Pinpoint the cell where the given text exists, returning its [x, y] midpoint coordinate. 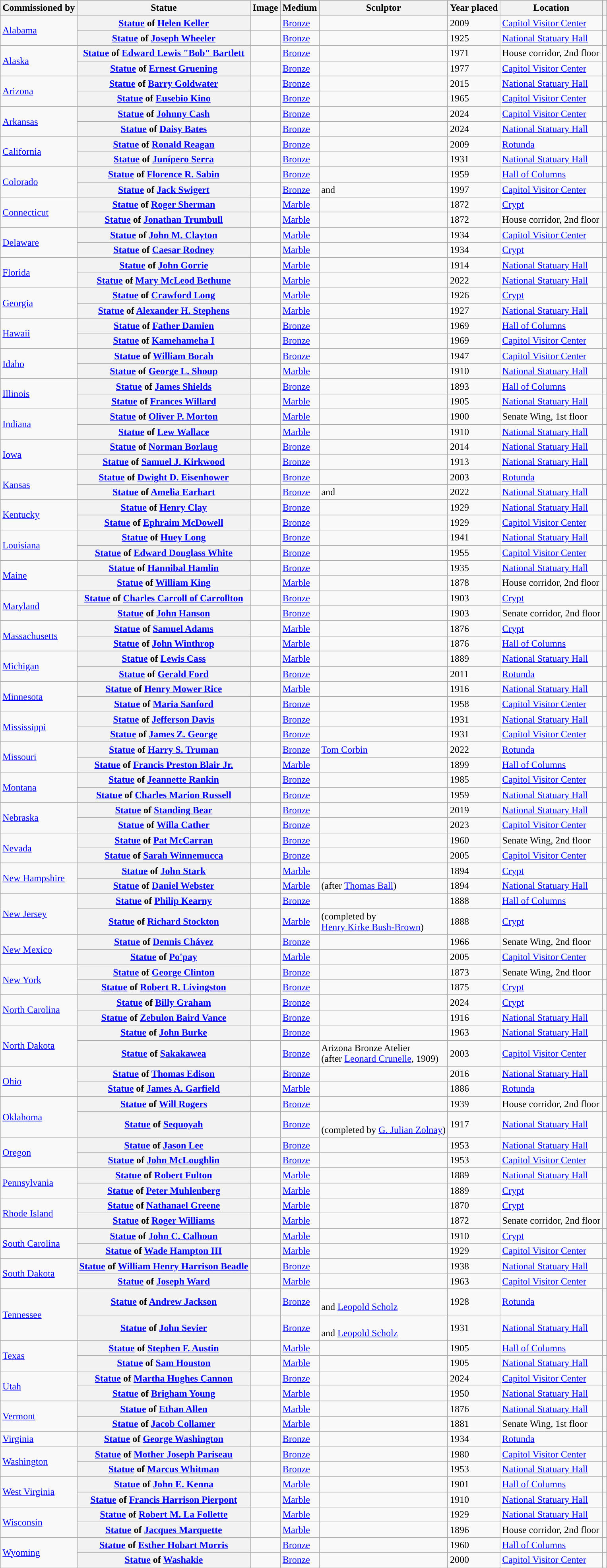
Statue of Junípero Serra [164, 159]
Arkansas [39, 121]
Statue of George Washington [164, 1439]
(after Thomas Ball) [384, 886]
Statue of Joseph Ward [164, 1281]
Massachusetts [39, 636]
1935 [474, 568]
Hawaii [39, 333]
Vermont [39, 1416]
1900 [474, 416]
Statue of William Henry Harrison Beadle [164, 1266]
Statue of Hannibal Hamlin [164, 568]
Pennsylvania [39, 1183]
Image [266, 8]
Wisconsin [39, 1522]
Maryland [39, 606]
Statue of Pat McCarran [164, 840]
New Mexico [39, 950]
Utah [39, 1386]
Statue of Standing Bear [164, 810]
Statue of Norman Borlaug [164, 447]
Rhode Island [39, 1213]
Statue of Andrew Jackson [164, 1302]
1947 [474, 356]
Illinois [39, 394]
Oregon [39, 1152]
Statue of Mary McLeod Bethune [164, 280]
Statue of Mother Joseph Pariseau [164, 1454]
Statue of Sakakawea [164, 1053]
Statue [164, 8]
Statue of Jefferson Davis [164, 719]
2019 [474, 810]
Statue of John Sevier [164, 1327]
1927 [474, 311]
Michigan [39, 666]
Statue of Oliver P. Morton [164, 416]
Sculptor [384, 8]
Statue of Florence R. Sabin [164, 174]
1997 [474, 190]
Statue of Jeannette Rankin [164, 780]
Statue of Philip Kearny [164, 901]
Statue of Johnny Cash [164, 114]
Statue of John C. Calhoun [164, 1236]
2016 [474, 1074]
1886 [474, 1089]
Georgia [39, 303]
1925 [474, 38]
Statue of John Stark [164, 870]
Statue of Thomas Edison [164, 1074]
2000 [474, 1560]
Connecticut [39, 212]
Statue of Willa Cather [164, 825]
California [39, 152]
1966 [474, 942]
Statue of Martha Hughes Cannon [164, 1378]
1977 [474, 68]
Statue of Samuel Adams [164, 628]
Statue of George Clinton [164, 972]
Statue of Dennis Chávez [164, 942]
Missouri [39, 757]
1901 [474, 1484]
Statue of Huey Long [164, 538]
Virginia [39, 1439]
South Dakota [39, 1274]
1938 [474, 1266]
Washington [39, 1462]
1896 [474, 1530]
1965 [474, 99]
Statue of Henry Clay [164, 507]
Location [551, 8]
Statue of Stephen F. Austin [164, 1348]
Statue of John McLoughlin [164, 1160]
1873 [474, 972]
Tennessee [39, 1315]
Statue of Brigham Young [164, 1393]
Statue of Harry S. Truman [164, 750]
Statue of Esther Hobart Morris [164, 1545]
Florida [39, 273]
Delaware [39, 243]
Statue of Robert M. La Follette [164, 1515]
Idaho [39, 363]
1958 [474, 704]
Statue of Daniel Webster [164, 886]
Year placed [474, 8]
Statue of Ethan Allen [164, 1409]
Statue of John Burke [164, 1033]
New Jersey [39, 914]
Statue of James Shields [164, 386]
Montana [39, 787]
Statue of Will Rogers [164, 1104]
Statue of John M. Clayton [164, 235]
1971 [474, 53]
Statue of Kamehameha I [164, 341]
(completed by Henry Kirke Bush-Brown) [384, 921]
Statue of Frances Willard [164, 401]
1878 [474, 583]
Arizona [39, 91]
Minnesota [39, 697]
Statue of Henry Mower Rice [164, 689]
Statue of Samuel J. Kirkwood [164, 462]
Statue of Robert Fulton [164, 1175]
Statue of Dwight D. Eisenhower [164, 477]
Iowa [39, 455]
Statue of Jonathan Trumbull [164, 220]
Statue of Lew Wallace [164, 431]
Statue of Sam Houston [164, 1363]
1980 [474, 1454]
Statue of Peter Muhlenberg [164, 1190]
Statue of Jacob Collamer [164, 1424]
Statue of Maria Sanford [164, 704]
Statue of Father Damien [164, 326]
Statue of Ephraim McDowell [164, 523]
Alaska [39, 61]
Statue of Roger Williams [164, 1221]
Statue of Marcus Whitman [164, 1469]
Statue of Po'pay [164, 957]
Kentucky [39, 515]
1955 [474, 553]
Statue of Jack Swigert [164, 190]
Commissioned by [39, 8]
Texas [39, 1356]
Statue of Nathanael Greene [164, 1206]
Statue of John Hanson [164, 613]
Alabama [39, 31]
Nebraska [39, 818]
Statue of John Winthrop [164, 643]
Statue of Jason Lee [164, 1145]
Statue of Richard Stockton [164, 921]
North Dakota [39, 1046]
Statue of Lewis Cass [164, 659]
Statue of Daisy Bates [164, 129]
Statue of Charles Marion Russell [164, 795]
Mississippi [39, 727]
Statue of Barry Goldwater [164, 84]
Nevada [39, 848]
1941 [474, 538]
Statue of John Gorrie [164, 265]
Statue of Edward Douglass White [164, 553]
1893 [474, 386]
Oklahoma [39, 1117]
Statue of Helen Keller [164, 23]
Statue of Charles Carroll of Carrollton [164, 598]
Statue of Wade Hampton III [164, 1251]
New Hampshire [39, 878]
Statue of Caesar Rodney [164, 250]
Statue of Billy Graham [164, 1003]
1939 [474, 1104]
Statue of William Borah [164, 356]
Statue of Ernest Gruening [164, 68]
Statue of Zebulon Baird Vance [164, 1018]
Statue of William King [164, 583]
Statue of Alexander H. Stephens [164, 311]
2011 [474, 674]
1875 [474, 987]
South Carolina [39, 1244]
1899 [474, 765]
West Virginia [39, 1492]
Maine [39, 575]
1928 [474, 1302]
Statue of Sarah Winnemucca [164, 855]
1926 [474, 295]
Indiana [39, 424]
1870 [474, 1206]
Statue of Joseph Wheeler [164, 38]
Statue of Gerald Ford [164, 674]
(completed by G. Julian Zolnay) [384, 1125]
1917 [474, 1125]
Statue of Crawford Long [164, 295]
Statue of Edward Lewis "Bob" Bartlett [164, 53]
1913 [474, 462]
Statue of James A. Garfield [164, 1089]
North Carolina [39, 1010]
2015 [474, 84]
2023 [474, 825]
Statue of Amelia Earhart [164, 492]
Statue of Francis Preston Blair Jr. [164, 765]
Statue of Ronald Reagan [164, 144]
Arizona Bronze Atelier(after Leonard Crunelle, 1909) [384, 1053]
Medium [300, 8]
Wyoming [39, 1552]
Statue of Roger Sherman [164, 205]
1950 [474, 1393]
Statue of Robert R. Livingston [164, 987]
Statue of Francis Harrison Pierpont [164, 1500]
1985 [474, 780]
Ohio [39, 1081]
Statue of Jacques Marquette [164, 1530]
Statue of John E. Kenna [164, 1484]
Statue of Sequoyah [164, 1125]
New York [39, 980]
1914 [474, 265]
2014 [474, 447]
Statue of George L. Shoup [164, 371]
Tom Corbin [384, 750]
Statue of Washakie [164, 1560]
Kansas [39, 485]
Louisiana [39, 545]
Statue of James Z. George [164, 734]
Colorado [39, 182]
Statue of Eusebio Kino [164, 99]
1881 [474, 1424]
